Determine the (x, y) coordinate at the center of the cell enclosing the given text.  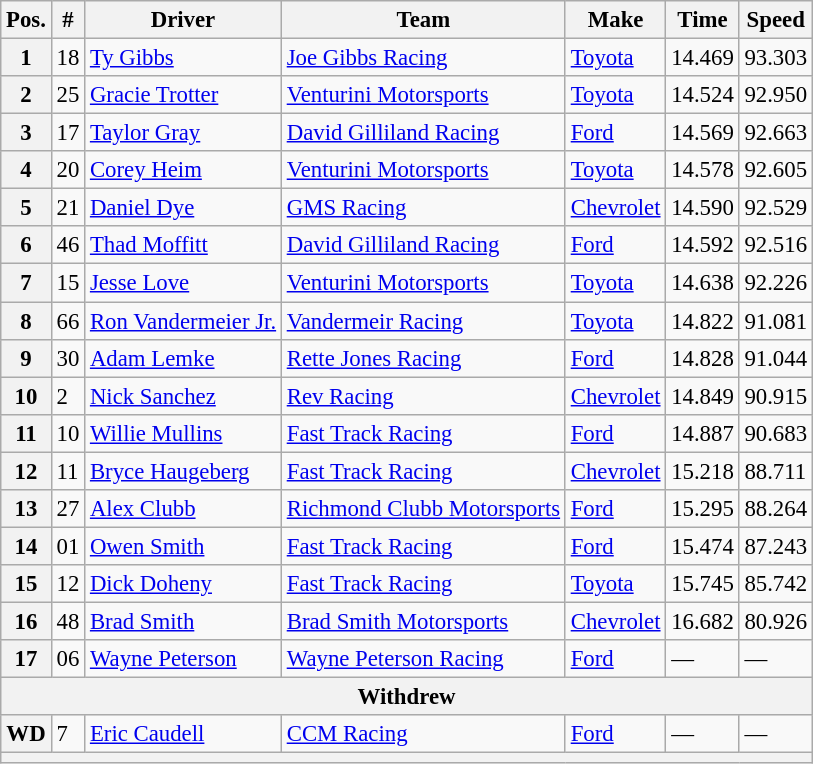
14.887 (702, 433)
Owen Smith (184, 546)
Adam Lemke (184, 358)
87.243 (776, 546)
93.303 (776, 58)
14.578 (702, 170)
16.682 (702, 621)
14.592 (702, 245)
27 (68, 509)
Eric Caudell (184, 734)
WD (26, 734)
Jesse Love (184, 283)
3 (26, 133)
91.044 (776, 358)
92.529 (776, 208)
25 (68, 95)
14.524 (702, 95)
16 (26, 621)
1 (26, 58)
4 (26, 170)
Team (423, 20)
14.590 (702, 208)
14.469 (702, 58)
01 (68, 546)
85.742 (776, 584)
Willie Mullins (184, 433)
Speed (776, 20)
Ty Gibbs (184, 58)
Daniel Dye (184, 208)
15.295 (702, 509)
13 (26, 509)
Thad Moffitt (184, 245)
14 (26, 546)
88.264 (776, 509)
Gracie Trotter (184, 95)
14.638 (702, 283)
Time (702, 20)
Taylor Gray (184, 133)
30 (68, 358)
Rette Jones Racing (423, 358)
Wayne Peterson Racing (423, 659)
Withdrew (407, 697)
20 (68, 170)
90.683 (776, 433)
# (68, 20)
46 (68, 245)
9 (26, 358)
Joe Gibbs Racing (423, 58)
Bryce Haugeberg (184, 471)
90.915 (776, 396)
Alex Clubb (184, 509)
15.474 (702, 546)
Dick Doheny (184, 584)
CCM Racing (423, 734)
48 (68, 621)
14.828 (702, 358)
18 (68, 58)
Corey Heim (184, 170)
92.226 (776, 283)
GMS Racing (423, 208)
92.950 (776, 95)
88.711 (776, 471)
Richmond Clubb Motorsports (423, 509)
Brad Smith (184, 621)
14.569 (702, 133)
91.081 (776, 321)
15.745 (702, 584)
92.605 (776, 170)
80.926 (776, 621)
Wayne Peterson (184, 659)
14.849 (702, 396)
92.663 (776, 133)
15.218 (702, 471)
Make (615, 20)
Ron Vandermeier Jr. (184, 321)
Driver (184, 20)
5 (26, 208)
Pos. (26, 20)
14.822 (702, 321)
Nick Sanchez (184, 396)
8 (26, 321)
92.516 (776, 245)
Rev Racing (423, 396)
Brad Smith Motorsports (423, 621)
66 (68, 321)
6 (26, 245)
21 (68, 208)
06 (68, 659)
Vandermeir Racing (423, 321)
